Determine the (X, Y) coordinate at the center of the cell enclosing the given text.  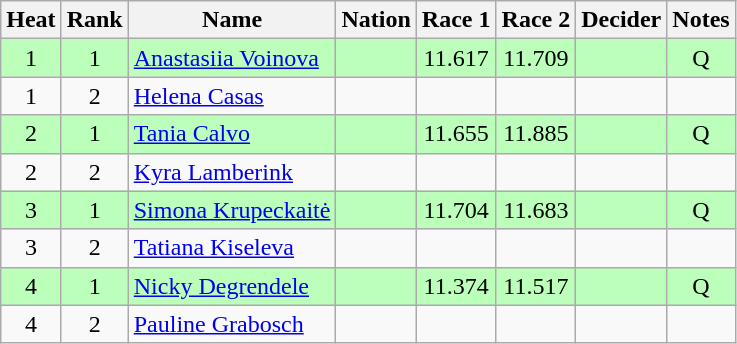
11.617 (456, 58)
Nicky Degrendele (232, 286)
Heat (31, 20)
11.704 (456, 210)
Race 2 (536, 20)
11.709 (536, 58)
Rank (94, 20)
Notes (701, 20)
Helena Casas (232, 96)
11.374 (456, 286)
11.517 (536, 286)
Race 1 (456, 20)
Simona Krupeckaitė (232, 210)
11.683 (536, 210)
Decider (622, 20)
Name (232, 20)
Tatiana Kiseleva (232, 248)
Anastasiia Voinova (232, 58)
Nation (376, 20)
11.885 (536, 134)
Pauline Grabosch (232, 324)
Kyra Lamberink (232, 172)
Tania Calvo (232, 134)
11.655 (456, 134)
